Capture the cell that displays the provided text and extract its (X, Y) central coordinate. 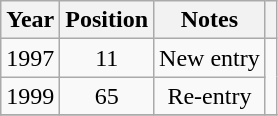
Year (30, 20)
1997 (30, 58)
New entry (210, 58)
11 (107, 58)
Position (107, 20)
65 (107, 96)
Re-entry (210, 96)
1999 (30, 96)
Notes (210, 20)
